Return [X, Y] of the center of cell containing provided text 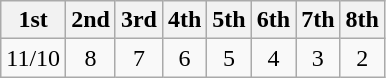
2 [362, 58]
5 [229, 58]
1st [34, 20]
6th [273, 20]
3rd [138, 20]
8 [91, 58]
7 [138, 58]
11/10 [34, 58]
4 [273, 58]
2nd [91, 20]
5th [229, 20]
6 [184, 58]
7th [318, 20]
8th [362, 20]
4th [184, 20]
3 [318, 58]
